For the text-containing cell, return its midpoint in [X, Y] coordinate format. 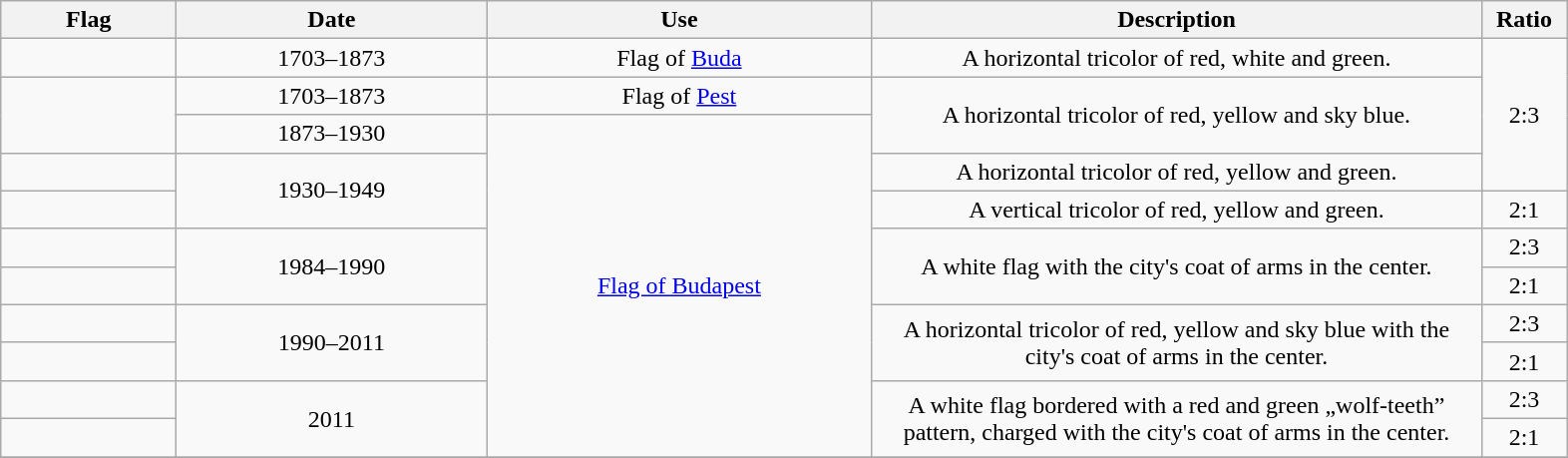
1990–2011 [331, 342]
A horizontal tricolor of red, yellow and green. [1177, 172]
Flag of Buda [679, 58]
A horizontal tricolor of red, yellow and sky blue. [1177, 115]
Date [331, 20]
1930–1949 [331, 191]
1984–1990 [331, 266]
Description [1177, 20]
A white flag with the city's coat of arms in the center. [1177, 266]
Ratio [1524, 20]
2011 [331, 418]
A white flag bordered with a red and green „wolf-teeth” pattern, charged with the city's coat of arms in the center. [1177, 418]
A horizontal tricolor of red, white and green. [1177, 58]
Flag of Pest [679, 96]
Flag of Budapest [679, 285]
Use [679, 20]
Flag [89, 20]
A horizontal tricolor of red, yellow and sky blue with the city's coat of arms in the center. [1177, 342]
1873–1930 [331, 134]
A vertical tricolor of red, yellow and green. [1177, 210]
